Identify which cell holds the provided text, then report its [x, y] central coordinate. 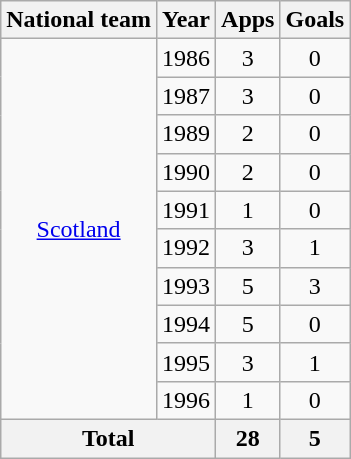
Scotland [79, 230]
Total [108, 438]
Apps [248, 20]
1993 [186, 286]
28 [248, 438]
1996 [186, 400]
1986 [186, 58]
1995 [186, 362]
Year [186, 20]
1991 [186, 210]
1990 [186, 172]
Goals [315, 20]
1987 [186, 96]
1989 [186, 134]
1994 [186, 324]
1992 [186, 248]
National team [79, 20]
